Pinpoint the cell where the given text exists, returning its [x, y] midpoint coordinate. 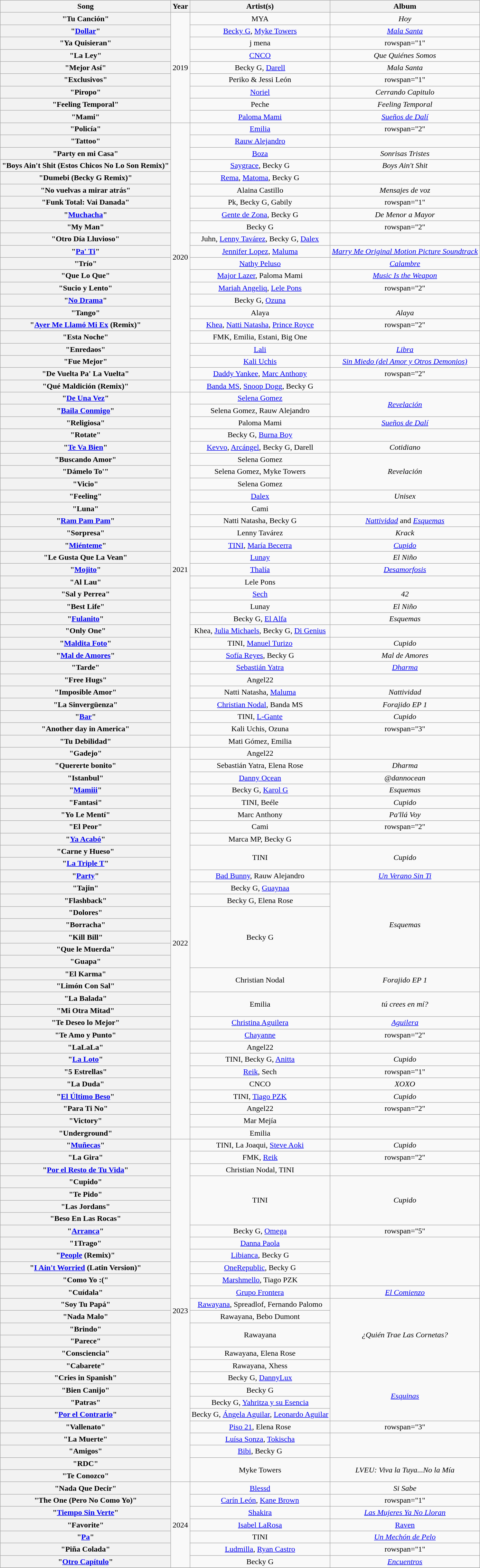
"Amigos" [86, 1451]
TINI, La Joaqui, Steve Aoki [260, 1145]
"La Loto" [86, 1059]
"Tu Debilidad" [86, 741]
Periko & Jessi León [260, 80]
"El Peor" [86, 827]
Hoy [405, 19]
"Cabarete" [86, 1366]
"Otro Capítulo" [86, 1562]
"Tarde" [86, 668]
Becky G, Karol G [260, 790]
¿Quién Trae Las Cornetas? [405, 1335]
Danny Ocean [260, 778]
FMK, Reik [260, 1158]
"Le Gusta Que La Vean" [86, 558]
Sonrisas Tristes [405, 153]
"Como Yo :(" [86, 1280]
Isabel LaRosa [260, 1525]
"Parece" [86, 1341]
"Tiempo Sin Verte" [86, 1512]
Song [86, 6]
"I Ain't Worried (Latin Version)" [86, 1268]
Ludmilla, Ryan Castro [260, 1549]
"Te Amo y Punto" [86, 1035]
"Bar" [86, 716]
"Party" [86, 876]
Las Mujeres Ya No Lloran [405, 1512]
Raven [405, 1525]
"Para Ti No" [86, 1108]
"Rotate" [86, 435]
Cotidiano [405, 447]
Becky G, Ozuna [260, 300]
Calambre [405, 263]
tú crees en mí? [405, 1004]
Becky G, Darell [260, 68]
Pk, Becky G, Gabily [260, 202]
Rawayana, Spreadlof, Fernando Palomo [260, 1304]
"Feeling" [86, 496]
LVEU: Viva la Tuya...No la Mía [405, 1470]
"La Balada" [86, 998]
Unisex [405, 496]
2021 [180, 570]
"Cries in Spanish" [86, 1378]
"Mi Otra Mitad" [86, 1010]
Desamorfosis [405, 570]
"Victory" [86, 1121]
Marc Anthony [260, 815]
Sebastián Yatra [260, 668]
Myke Towers [260, 1470]
"Religiosa" [86, 423]
"Enredaos" [86, 349]
Marry Me Original Motion Picture Soundtrack [405, 251]
Saygrace, Becky G [260, 166]
"Fulanito" [86, 619]
Year [180, 6]
"Yo Le Mentí" [86, 815]
Natti Natasha, Maluma [260, 692]
Becky G, Ángela Aguilar, Leonardo Aguilar [260, 1415]
Bad Bunny, Rauw Alejandro [260, 876]
Becky G, El Alfa [260, 619]
Krack [405, 533]
"Te Pido" [86, 1194]
Daddy Yankee, Marc Anthony [260, 374]
"Por el Resto de Tu Vida" [86, 1170]
Artist(s) [260, 6]
Sin Miedo (del Amor y Otros Demonios) [405, 362]
"Mojito" [86, 570]
Christian Nodal, Banda MS [260, 704]
"Nada Malo" [86, 1316]
Danna Paola [260, 1243]
"La Triple T" [86, 863]
"Luna" [86, 508]
OneRepublic, Becky G [260, 1268]
Khea, Natti Natasha, Prince Royce [260, 325]
Boza [260, 153]
Rauw Alejandro [260, 141]
Libianca, Becky G [260, 1255]
"Cupido" [86, 1182]
TINI, Tiago PZK [260, 1096]
"5 Estrellas" [86, 1072]
"Feeling Temporal" [86, 104]
XOXO [405, 1084]
j mena [260, 43]
"Sal y Perrea" [86, 594]
Bibi, Becky G [260, 1451]
"Dámelo To'" [86, 472]
"La Duda" [86, 1084]
Sofía Reyes, Becky G [260, 655]
"Limón Con Sal" [86, 986]
"Dolores" [86, 912]
"Funk Total: Vai Danada" [86, 202]
"Favorite" [86, 1525]
"Pa' Ti" [86, 251]
Banda MS, Snoop Dogg, Becky G [260, 386]
Selena Gomez, Myke Towers [260, 472]
"Piropo" [86, 92]
Natti Natasha, Becky G [260, 521]
"Mamiii" [86, 790]
"Imposible Amor" [86, 692]
"El Karma" [86, 974]
"Vallenato" [86, 1427]
"Free Hugs" [86, 680]
"Underground" [86, 1133]
Alaina Castillo [260, 190]
Pa'llá Voy [405, 815]
Grupo Frontera [260, 1292]
Thalía [260, 570]
Becky G, Myke Towers [260, 31]
Becky G, Elena Rose [260, 900]
De Menor a Mayor [405, 215]
Mariah Angeliq, Lele Pons [260, 288]
Marca MP, Becky G [260, 839]
Feeling Temporal [405, 104]
"Que le Muerda" [86, 949]
Lenny Tavárez [260, 533]
2024 [180, 1525]
"Buscando Amor" [86, 459]
Piso 21, Elena Rose [260, 1427]
Mati Gómez, Emilia [260, 741]
Encuentros [405, 1562]
"La Sinvergüenza" [86, 704]
Lele Pons [260, 582]
"Muchacha" [86, 215]
Luísa Sonza, Tokischa [260, 1439]
"Istanbul" [86, 778]
"Ram Pam Pam" [86, 521]
"RDC" [86, 1463]
Aguilera [405, 1023]
"Vicio" [86, 484]
Rema, Matoma, Becky G [260, 178]
Album [405, 6]
Sebastián Yatra, Elena Rose [260, 766]
"Pa" [86, 1537]
"De Una Vez" [86, 398]
"Sucio y Lento" [86, 288]
"Ya Quisieran" [86, 43]
Christian Nodal, TINI [260, 1170]
"Dumebi (Becky G Remix)" [86, 178]
"People (Remix)" [86, 1255]
"Beso En Las Rocas" [86, 1219]
"Cuídala" [86, 1292]
"Muñecas" [86, 1145]
"1Trago" [86, 1243]
2022 [180, 943]
"Tajin" [86, 888]
"Te Va Bien" [86, 447]
"Te Deseo lo Mejor" [86, 1023]
Que Quiénes Somos [405, 55]
TINI, Beéle [260, 802]
Nattividad and Esquemas [405, 521]
"Baila Conmigo" [86, 410]
"Guapa" [86, 962]
Nattividad [405, 692]
"La Ley" [86, 55]
Peche [260, 104]
FMK, Emilia, Estani, Big One [260, 337]
Marshmello, Tiago PZK [260, 1280]
"Maldita Foto" [86, 643]
"Exclusivos" [86, 80]
Libra [405, 349]
Juhn, Lenny Tavárez, Becky G, Dalex [260, 239]
"Fue Mejor" [86, 362]
Becky G, DannyLux [260, 1378]
2019 [180, 68]
Lali [260, 349]
"Party en mi Casa" [86, 153]
Rawayana, Bebo Dumont [260, 1316]
"Best Life" [86, 606]
"Al Lau" [86, 582]
"Esta Noche" [86, 337]
"Otro Día Lluvioso" [86, 239]
"My Man" [86, 227]
"Bien Canijo" [86, 1390]
"Tango" [86, 312]
Chayanne [260, 1035]
"Kill Bill" [86, 937]
"Boys Ain't Shit (Estos Chicos No Lo Son Remix)" [86, 166]
42 [405, 594]
"Another day in America" [86, 729]
2020 [180, 257]
Shakira [260, 1512]
@dannocean [405, 778]
El Comienzo [405, 1292]
Un Verano Sin Ti [405, 876]
"Sorpresa" [86, 533]
Music Is the Weapon [405, 276]
"De Vuelta Pa' La Vuelta" [86, 374]
"Carne y Hueso" [86, 851]
"LaLaLa" [86, 1047]
Mar Mejía [260, 1121]
"Mami" [86, 116]
TINI, Manuel Turizo [260, 643]
MYA [260, 19]
TINI, Becky G, Anitta [260, 1059]
"Qué Maldición (Remix)" [86, 386]
Becky G, Yahritza y su Esencia [260, 1402]
Mal de Amores [405, 655]
Rawayana, Elena Rose [260, 1353]
"Las Jordans" [86, 1206]
Si Sabe [405, 1488]
"Patras" [86, 1402]
"Tattoo" [86, 141]
"Que Lo Que" [86, 276]
Rawayana [260, 1335]
"Dollar" [86, 31]
"Tu Canción" [86, 19]
Jennifer Lopez, Maluma [260, 251]
"No vuelvas a mirar atrás" [86, 190]
"Consciencia" [86, 1353]
Kali Uchis [260, 362]
TINI, María Becerra [260, 545]
"Te Conozco" [86, 1476]
Noriel [260, 92]
"No Drama" [86, 300]
rowspan="5" [405, 1231]
"Por el Contrario" [86, 1415]
Becky G, Omega [260, 1231]
Boys Ain't Shit [405, 166]
"Brindo" [86, 1329]
"Only One" [86, 631]
"La Gira" [86, 1158]
"El Último Beso" [86, 1096]
"The One (Pero No Como Yo)" [86, 1500]
Christian Nodal [260, 980]
Carín León, Kane Brown [260, 1500]
"Fantasi" [86, 802]
Cerrando Capitulo [405, 92]
"Gadejo" [86, 753]
Kevvo, Arcángel, Becky G, Darell [260, 447]
Khea, Julia Michaels, Becky G, Di Genius [260, 631]
Mensajes de voz [405, 190]
Blessd [260, 1488]
2023 [180, 1311]
Christina Aguilera [260, 1023]
Sech [260, 594]
"Policía" [86, 129]
"Ya Acabó" [86, 839]
Rawayana, Xhess [260, 1366]
Dalex [260, 496]
Un Mechón de Pelo [405, 1537]
Kali Uchis, Ozuna [260, 729]
Reik, Sech [260, 1072]
Gente de Zona, Becky G [260, 215]
"Trío" [86, 263]
Esquinas [405, 1396]
"Mal de Amores" [86, 655]
"Ayer Me Llamó Mi Ex (Remix)" [86, 325]
"Nada Que Decir" [86, 1488]
"Quererte bonito" [86, 766]
"Miénteme" [86, 545]
Major Lazer, Paloma Mami [260, 276]
Becky G, Burna Boy [260, 435]
"Mejor Así" [86, 68]
"Arranca" [86, 1231]
Becky G, Guaynaa [260, 888]
"Borracha" [86, 925]
TINI, L-Gante [260, 716]
"Piña Colada" [86, 1549]
Nathy Peluso [260, 263]
"La Muerte" [86, 1439]
"Soy Tu Papá" [86, 1304]
Selena Gomez, Rauw Alejandro [260, 410]
"Flashback" [86, 900]
